Extract the [X, Y] coordinate from the center of the cell holding the provided text.  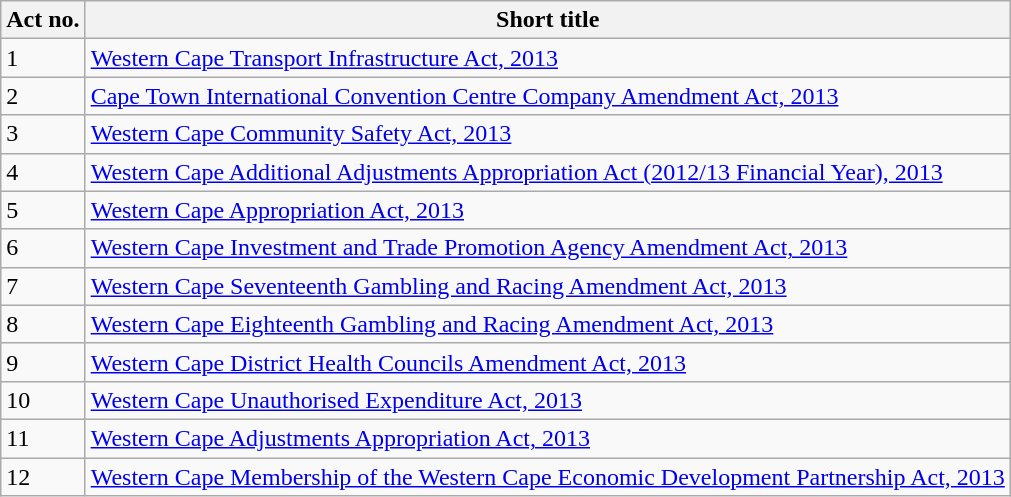
Western Cape Eighteenth Gambling and Racing Amendment Act, 2013 [548, 324]
2 [43, 96]
3 [43, 134]
Western Cape Unauthorised Expenditure Act, 2013 [548, 400]
Western Cape Appropriation Act, 2013 [548, 210]
10 [43, 400]
1 [43, 58]
Western Cape Membership of the Western Cape Economic Development Partnership Act, 2013 [548, 477]
Western Cape Investment and Trade Promotion Agency Amendment Act, 2013 [548, 248]
6 [43, 248]
12 [43, 477]
Western Cape Seventeenth Gambling and Racing Amendment Act, 2013 [548, 286]
Western Cape Additional Adjustments Appropriation Act (2012/13 Financial Year), 2013 [548, 172]
11 [43, 438]
Cape Town International Convention Centre Company Amendment Act, 2013 [548, 96]
Western Cape District Health Councils Amendment Act, 2013 [548, 362]
Western Cape Adjustments Appropriation Act, 2013 [548, 438]
7 [43, 286]
9 [43, 362]
Short title [548, 20]
8 [43, 324]
Western Cape Community Safety Act, 2013 [548, 134]
5 [43, 210]
4 [43, 172]
Act no. [43, 20]
Western Cape Transport Infrastructure Act, 2013 [548, 58]
